From the cell containing the given text, extract its center point as (x, y) coordinate. 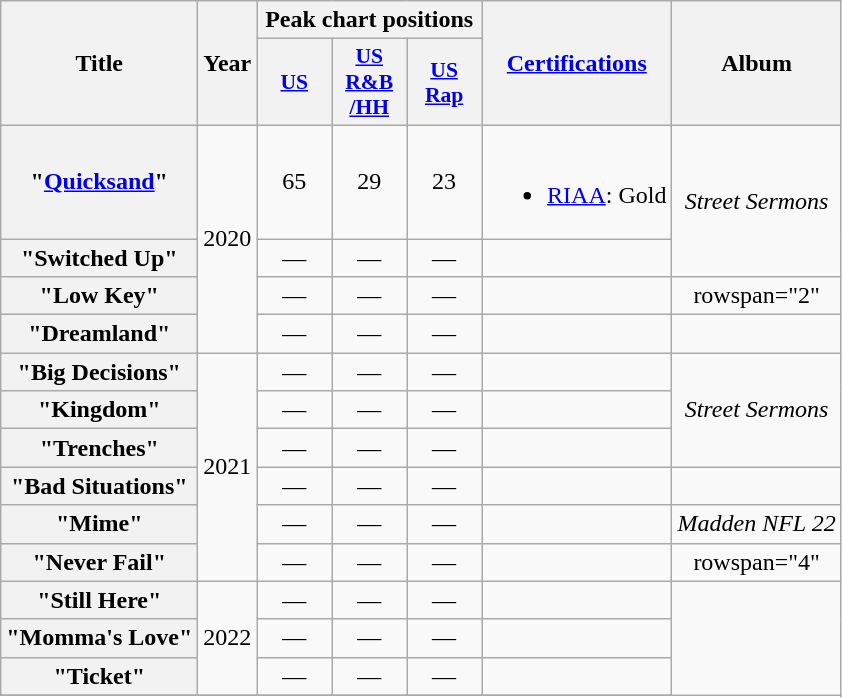
RIAA: Gold (577, 182)
29 (370, 182)
"Big Decisions" (100, 372)
Certifications (577, 64)
2020 (228, 238)
rowspan="4" (756, 562)
65 (294, 182)
"Bad Situations" (100, 486)
"Ticket" (100, 676)
Album (756, 64)
Peak chart positions (370, 20)
"Still Here" (100, 600)
USR&B/HH (370, 82)
2022 (228, 638)
US Rap (444, 82)
"Momma's Love" (100, 638)
rowspan="2" (756, 296)
"Never Fail" (100, 562)
"Switched Up" (100, 257)
"Dreamland" (100, 334)
Year (228, 64)
US (294, 82)
23 (444, 182)
"Low Key" (100, 296)
"Kingdom" (100, 410)
"Mime" (100, 524)
Title (100, 64)
"Quicksand" (100, 182)
2021 (228, 467)
"Trenches" (100, 448)
Madden NFL 22 (756, 524)
